Detect which cell encompasses the target text, then output its (x, y) center coordinate. 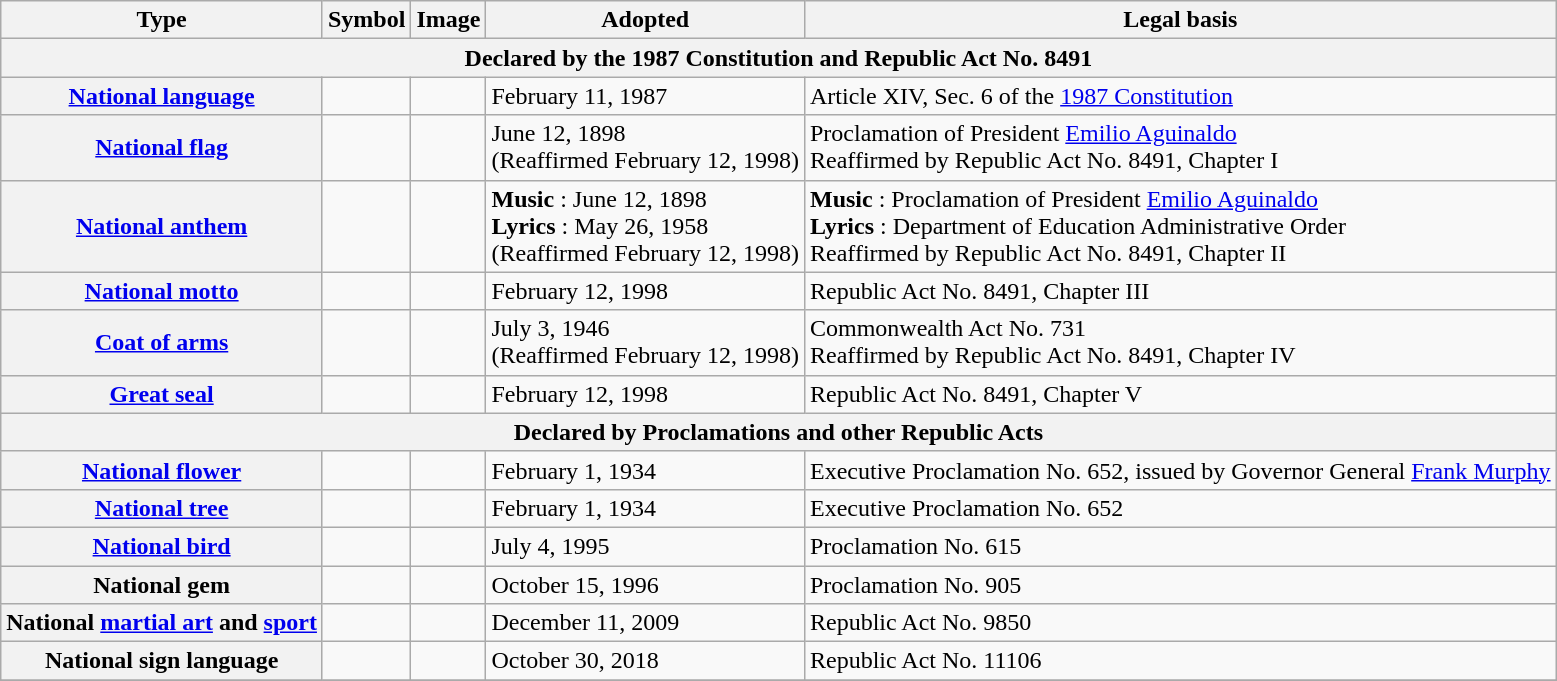
Adopted (646, 20)
National language (162, 96)
National anthem (162, 226)
National flower (162, 470)
Executive Proclamation No. 652, issued by Governor General Frank Murphy (1180, 470)
Article XIV, Sec. 6 of the 1987 Constitution (1180, 96)
National martial art and sport (162, 623)
Legal basis (1180, 20)
October 30, 2018 (646, 661)
Republic Act No. 9850 (1180, 623)
National tree (162, 508)
Symbol (366, 20)
February 11, 1987 (646, 96)
Proclamation No. 905 (1180, 585)
Music : June 12, 1898 Lyrics : May 26, 1958 (Reaffirmed February 12, 1998) (646, 226)
December 11, 2009 (646, 623)
Coat of arms (162, 342)
October 15, 1996 (646, 585)
Proclamation No. 615 (1180, 546)
Proclamation of President Emilio Aguinaldo Reaffirmed by Republic Act No. 8491, Chapter I (1180, 148)
Type (162, 20)
Image (448, 20)
Great seal (162, 394)
National motto (162, 291)
Commonwealth Act No. 731 Reaffirmed by Republic Act No. 8491, Chapter IV (1180, 342)
June 12, 1898 (Reaffirmed February 12, 1998) (646, 148)
Declared by the 1987 Constitution and Republic Act No. 8491 (778, 58)
National flag (162, 148)
Republic Act No. 8491, Chapter V (1180, 394)
Declared by Proclamations and other Republic Acts (778, 432)
Republic Act No. 8491, Chapter III (1180, 291)
Republic Act No. 11106 (1180, 661)
National bird (162, 546)
National sign language (162, 661)
July 3, 1946 (Reaffirmed February 12, 1998) (646, 342)
National gem (162, 585)
July 4, 1995 (646, 546)
Executive Proclamation No. 652 (1180, 508)
